Find where the given text appears and provide that cell's center as (X, Y) coordinate. 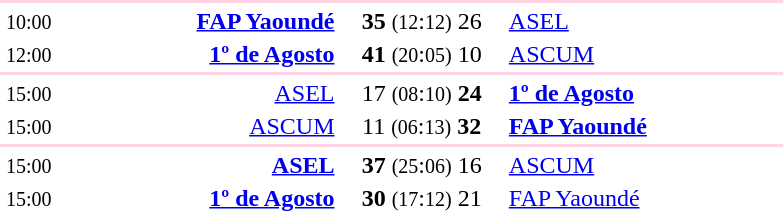
37 (25:06) 16 (422, 165)
17 (08:10) 24 (422, 93)
41 (20:05) 10 (422, 54)
35 (12:12) 26 (422, 21)
12:00 (28, 54)
11 (06:13) 32 (422, 126)
10:00 (28, 21)
